From the cell containing the given text, extract its center point as [X, Y] coordinate. 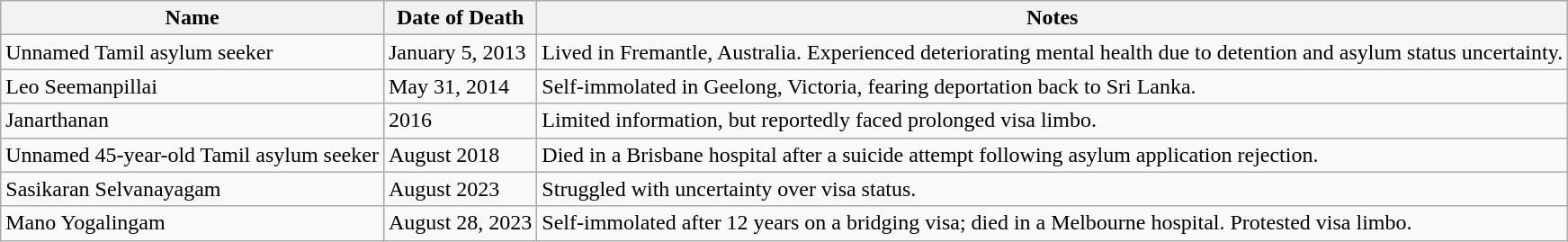
Struggled with uncertainty over visa status. [1053, 189]
Sasikaran Selvanayagam [193, 189]
Unnamed 45-year-old Tamil asylum seeker [193, 155]
Limited information, but reportedly faced prolonged visa limbo. [1053, 121]
Leo Seemanpillai [193, 86]
Lived in Fremantle, Australia. Experienced deteriorating mental health due to detention and asylum status uncertainty. [1053, 52]
August 2018 [460, 155]
Died in a Brisbane hospital after a suicide attempt following asylum application rejection. [1053, 155]
Date of Death [460, 18]
January 5, 2013 [460, 52]
Self-immolated in Geelong, Victoria, fearing deportation back to Sri Lanka. [1053, 86]
Notes [1053, 18]
August 28, 2023 [460, 223]
August 2023 [460, 189]
Self-immolated after 12 years on a bridging visa; died in a Melbourne hospital. Protested visa limbo. [1053, 223]
Name [193, 18]
May 31, 2014 [460, 86]
Janarthanan [193, 121]
Unnamed Tamil asylum seeker [193, 52]
2016 [460, 121]
Mano Yogalingam [193, 223]
